Find where the given text appears and provide that cell's center as (x, y) coordinate. 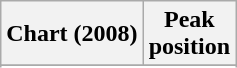
Chart (2008) (72, 34)
Peak position (189, 34)
